Determine the [X, Y] coordinate at the center of the cell enclosing the given text.  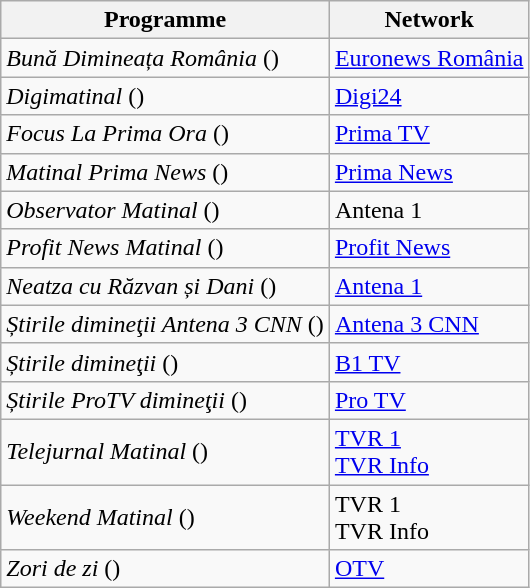
Prima TV [429, 134]
Știrile dimineţii () [166, 362]
Știrile ProTV dimineţii () [166, 400]
OTV [429, 569]
Profit News Matinal () [166, 248]
Zori de zi () [166, 569]
Network [429, 20]
Telejurnal Matinal () [166, 452]
Observator Matinal () [166, 210]
Programme [166, 20]
Focus La Prima Ora () [166, 134]
Profit News [429, 248]
Weekend Matinal () [166, 516]
Matinal Prima News () [166, 172]
B1 TV [429, 362]
Antena 3 CNN [429, 324]
Euronews România [429, 58]
Digimatinal () [166, 96]
Bună Dimineața România () [166, 58]
Știrile dimineţii Antena 3 CNN () [166, 324]
Digi24 [429, 96]
Prima News [429, 172]
Pro TV [429, 400]
Neatza cu Răzvan și Dani () [166, 286]
